Extract the [X, Y] coordinate from the center of the cell holding the provided text.  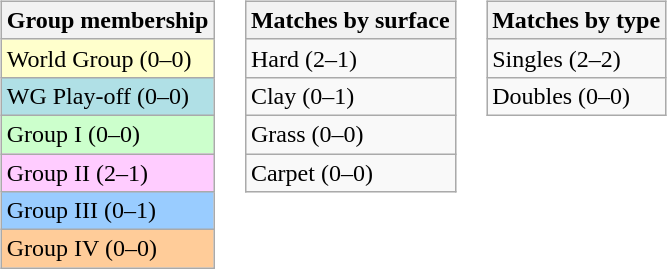
WG Play-off (0–0) [108, 96]
Doubles (0–0) [576, 96]
World Group (0–0) [108, 58]
Clay (0–1) [350, 96]
Group III (0–1) [108, 211]
Group membership [108, 20]
Carpet (0–0) [350, 173]
Hard (2–1) [350, 58]
Group IV (0–0) [108, 249]
Matches by surface [350, 20]
Matches by type [576, 20]
Group I (0–0) [108, 134]
Group II (2–1) [108, 173]
Grass (0–0) [350, 134]
Singles (2–2) [576, 58]
